Detect which cell encompasses the target text, then output its (X, Y) center coordinate. 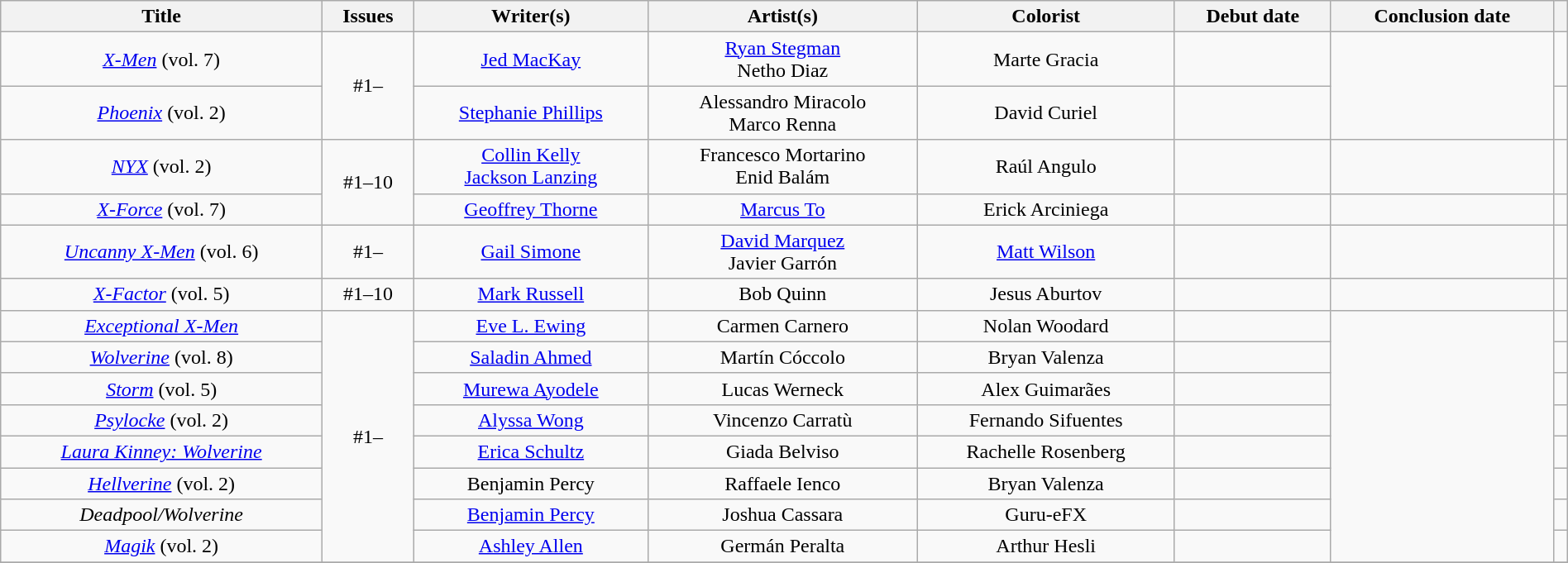
Writer(s) (531, 17)
Wolverine (vol. 8) (162, 357)
Ashley Allen (531, 546)
Francesco MortarinoEnid Balám (782, 167)
Laura Kinney: Wolverine (162, 451)
Arthur Hesli (1045, 546)
Magik (vol. 2) (162, 546)
David MarquezJavier Garrón (782, 251)
Jesus Aburtov (1045, 294)
Phoenix (vol. 2) (162, 112)
Uncanny X-Men (vol. 6) (162, 251)
Gail Simone (531, 251)
Nolan Woodard (1045, 326)
Mark Russell (531, 294)
Rachelle Rosenberg (1045, 451)
Jed MacKay (531, 60)
Martín Cóccolo (782, 357)
Debut date (1252, 17)
X-Men (vol. 7) (162, 60)
Fernando Sifuentes (1045, 420)
Vincenzo Carratù (782, 420)
Carmen Carnero (782, 326)
Psylocke (vol. 2) (162, 420)
Raúl Angulo (1045, 167)
Deadpool/Wolverine (162, 515)
Giada Belviso (782, 451)
Artist(s) (782, 17)
Erick Arciniega (1045, 209)
Eve L. Ewing (531, 326)
Saladin Ahmed (531, 357)
Raffaele Ienco (782, 484)
Alex Guimarães (1045, 389)
Bob Quinn (782, 294)
NYX (vol. 2) (162, 167)
Marcus To (782, 209)
Joshua Cassara (782, 515)
Stephanie Phillips (531, 112)
Murewa Ayodele (531, 389)
X-Force (vol. 7) (162, 209)
Alyssa Wong (531, 420)
Colorist (1045, 17)
Exceptional X-Men (162, 326)
Marte Gracia (1045, 60)
Storm (vol. 5) (162, 389)
Matt Wilson (1045, 251)
Alessandro MiracoloMarco Renna (782, 112)
Germán Peralta (782, 546)
Ryan StegmanNetho Diaz (782, 60)
Lucas Werneck (782, 389)
Geoffrey Thorne (531, 209)
Title (162, 17)
David Curiel (1045, 112)
X-Factor (vol. 5) (162, 294)
Collin KellyJackson Lanzing (531, 167)
Hellverine (vol. 2) (162, 484)
Conclusion date (1442, 17)
Guru-eFX (1045, 515)
Issues (369, 17)
Erica Schultz (531, 451)
